Scan for the cell matching the given text and deliver its (X, Y) coordinate at center. 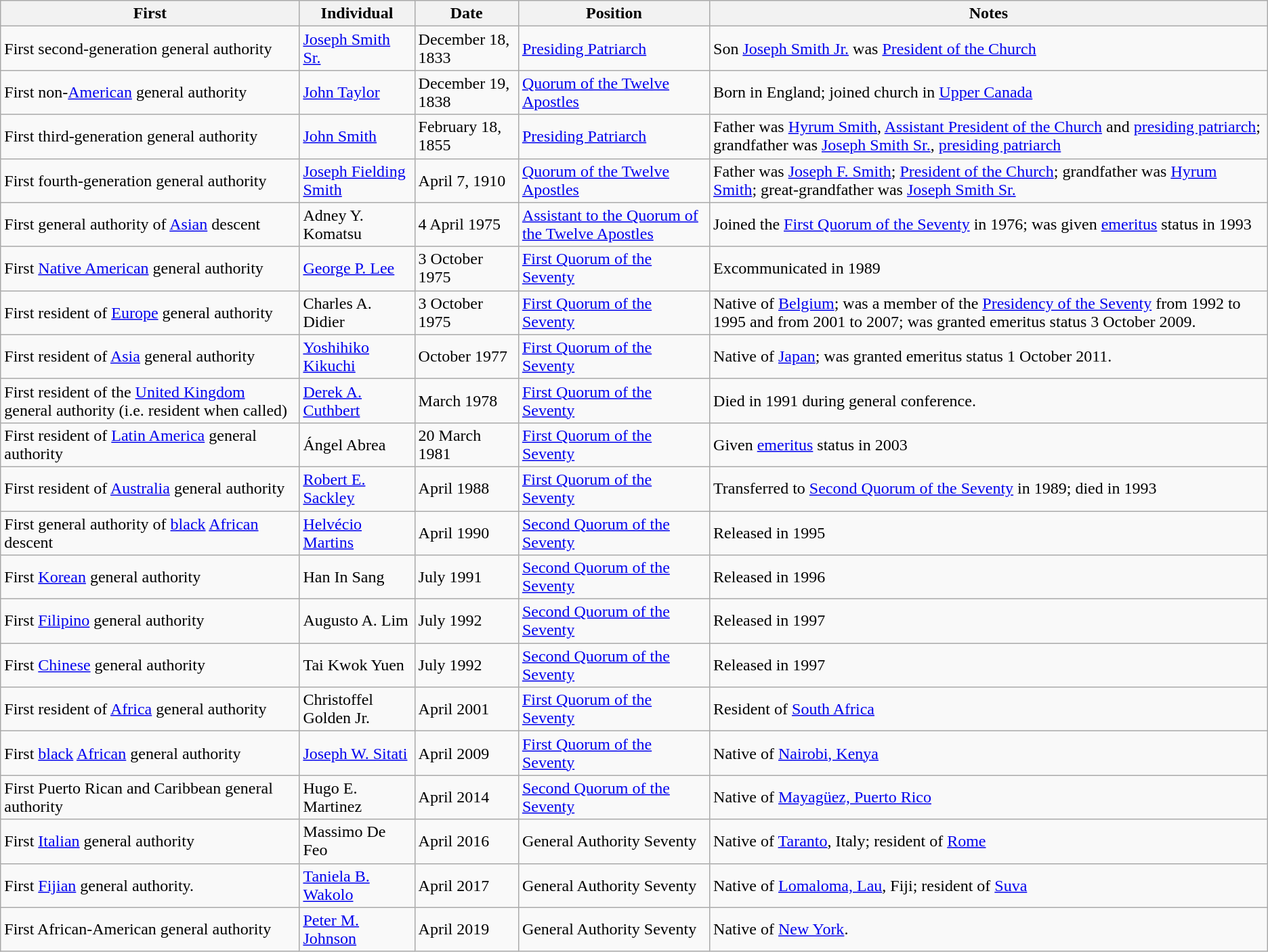
Date (466, 14)
Released in 1995 (989, 532)
Yoshihiko Kikuchi (357, 356)
First non-American general authority (150, 92)
First Puerto Rican and Caribbean general authority (150, 798)
October 1977 (466, 356)
First black African general authority (150, 753)
Massimo De Feo (357, 841)
Position (614, 14)
Born in England; joined church in Upper Canada (989, 92)
First African-American general authority (150, 929)
Son Joseph Smith Jr. was President of the Church (989, 49)
Hugo E. Martinez (357, 798)
April 2017 (466, 886)
Native of Mayagüez, Puerto Rico (989, 798)
Peter M. Johnson (357, 929)
First (150, 14)
4 April 1975 (466, 225)
John Taylor (357, 92)
Given emeritus status in 2003 (989, 444)
Transferred to Second Quorum of the Seventy in 1989; died in 1993 (989, 489)
April 2009 (466, 753)
Robert E. Sackley (357, 489)
Han In Sang (357, 577)
Derek A. Cuthbert (357, 401)
First Fijian general authority. (150, 886)
First resident of Australia general authority (150, 489)
Notes (989, 14)
First resident of Asia general authority (150, 356)
First Chinese general authority (150, 665)
Joined the First Quorum of the Seventy in 1976; was given emeritus status in 1993 (989, 225)
February 18, 1855 (466, 137)
Charles A. Didier (357, 313)
Native of New York. (989, 929)
First Italian general authority (150, 841)
March 1978 (466, 401)
Died in 1991 during general conference. (989, 401)
Native of Nairobi, Kenya (989, 753)
Native of Lomaloma, Lau, Fiji; resident of Suva (989, 886)
First resident of Europe general authority (150, 313)
April 1988 (466, 489)
December 19, 1838 (466, 92)
Joseph W. Sitati (357, 753)
First resident of the United Kingdom general authority (i.e. resident when called) (150, 401)
First Native American general authority (150, 268)
First Filipino general authority (150, 622)
First third-generation general authority (150, 137)
April 1990 (466, 532)
Helvécio Martins (357, 532)
Father was Joseph F. Smith; President of the Church; grandfather was Hyrum Smith; great-grandfather was Joseph Smith Sr. (989, 180)
Released in 1996 (989, 577)
April 2016 (466, 841)
April 7, 1910 (466, 180)
20 March 1981 (466, 444)
July 1991 (466, 577)
First second-generation general authority (150, 49)
First Korean general authority (150, 577)
George P. Lee (357, 268)
April 2019 (466, 929)
April 2014 (466, 798)
Adney Y. Komatsu (357, 225)
Joseph Fielding Smith (357, 180)
John Smith (357, 137)
Christoffel Golden Jr. (357, 710)
Native of Belgium; was a member of the Presidency of the Seventy from 1992 to 1995 and from 2001 to 2007; was granted emeritus status 3 October 2009. (989, 313)
Father was Hyrum Smith, Assistant President of the Church and presiding patriarch; grandfather was Joseph Smith Sr., presiding patriarch (989, 137)
First general authority of Asian descent (150, 225)
Resident of South Africa (989, 710)
Ángel Abrea (357, 444)
Individual (357, 14)
Native of Japan; was granted emeritus status 1 October 2011. (989, 356)
First resident of Africa general authority (150, 710)
First general authority of black African descent (150, 532)
Excommunicated in 1989 (989, 268)
First resident of Latin America general authority (150, 444)
Augusto A. Lim (357, 622)
First fourth-generation general authority (150, 180)
Taniela B. Wakolo (357, 886)
Joseph Smith Sr. (357, 49)
December 18, 1833 (466, 49)
Native of Taranto, Italy; resident of Rome (989, 841)
April 2001 (466, 710)
Tai Kwok Yuen (357, 665)
Assistant to the Quorum of the Twelve Apostles (614, 225)
